Find where the given text appears and provide that cell's center as (X, Y) coordinate. 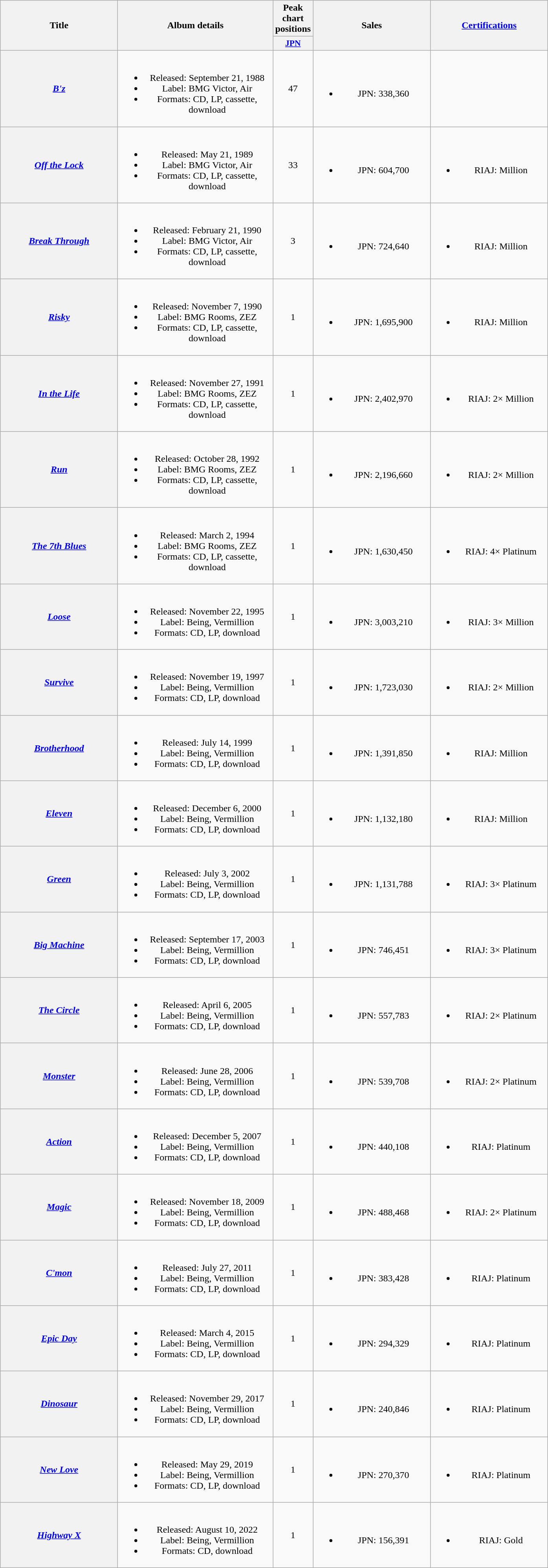
Released: July 3, 2002Label: Being, VermillionFormats: CD, LP, download (196, 879)
Released: November 29, 2017Label: Being, VermillionFormats: CD, LP, download (196, 1404)
JPN: 1,391,850 (372, 748)
Peak chart positions (293, 18)
JPN (293, 44)
Released: April 6, 2005Label: Being, VermillionFormats: CD, LP, download (196, 1010)
The Circle (59, 1010)
Green (59, 879)
Title (59, 26)
JPN: 746,451 (372, 945)
JPN: 1,132,180 (372, 814)
RIAJ: Gold (489, 1535)
JPN: 1,723,030 (372, 682)
JPN: 383,428 (372, 1273)
Risky (59, 317)
Released: November 19, 1997Label: Being, VermillionFormats: CD, LP, download (196, 682)
Big Machine (59, 945)
JPN: 539,708 (372, 1076)
JPN: 294,329 (372, 1338)
Album details (196, 26)
JPN: 724,640 (372, 241)
Off the Lock (59, 165)
Run (59, 470)
Released: July 27, 2011Label: Being, VermillionFormats: CD, LP, download (196, 1273)
Released: November 27, 1991Label: BMG Rooms, ZEZFormats: CD, LP, cassette, download (196, 393)
Released: May 29, 2019Label: Being, VermillionFormats: CD, LP, download (196, 1469)
The 7th Blues (59, 546)
Released: July 14, 1999Label: Being, VermillionFormats: CD, LP, download (196, 748)
Highway X (59, 1535)
JPN: 240,846 (372, 1404)
Brotherhood (59, 748)
JPN: 2,402,970 (372, 393)
Certifications (489, 26)
JPN: 3,003,210 (372, 617)
Released: August 10, 2022Label: Being, VermillionFormats: CD, download (196, 1535)
Released: March 4, 2015Label: Being, VermillionFormats: CD, LP, download (196, 1338)
JPN: 156,391 (372, 1535)
JPN: 270,370 (372, 1469)
Released: October 28, 1992Label: BMG Rooms, ZEZFormats: CD, LP, cassette, download (196, 470)
Epic Day (59, 1338)
JPN: 1,131,788 (372, 879)
Released: December 6, 2000Label: Being, VermillionFormats: CD, LP, download (196, 814)
Released: November 22, 1995Label: Being, VermillionFormats: CD, LP, download (196, 617)
33 (293, 165)
Action (59, 1141)
Sales (372, 26)
JPN: 338,360 (372, 88)
Released: September 21, 1988Label: BMG Victor, AirFormats: CD, LP, cassette, download (196, 88)
JPN: 1,695,900 (372, 317)
JPN: 2,196,660 (372, 470)
JPN: 604,700 (372, 165)
B'z (59, 88)
Released: June 28, 2006Label: Being, VermillionFormats: CD, LP, download (196, 1076)
In the Life (59, 393)
Released: November 7, 1990Label: BMG Rooms, ZEZFormats: CD, LP, cassette, download (196, 317)
Magic (59, 1207)
RIAJ: 3× Million (489, 617)
Released: September 17, 2003Label: Being, VermillionFormats: CD, LP, download (196, 945)
Monster (59, 1076)
Survive (59, 682)
Eleven (59, 814)
RIAJ: 4× Platinum (489, 546)
JPN: 488,468 (372, 1207)
3 (293, 241)
Released: May 21, 1989Label: BMG Victor, AirFormats: CD, LP, cassette, download (196, 165)
JPN: 1,630,450 (372, 546)
Dinosaur (59, 1404)
Released: November 18, 2009Label: Being, VermillionFormats: CD, LP, download (196, 1207)
47 (293, 88)
JPN: 440,108 (372, 1141)
New Love (59, 1469)
Break Through (59, 241)
Released: March 2, 1994Label: BMG Rooms, ZEZFormats: CD, LP, cassette, download (196, 546)
Loose (59, 617)
Released: December 5, 2007Label: Being, VermillionFormats: CD, LP, download (196, 1141)
JPN: 557,783 (372, 1010)
C'mon (59, 1273)
Released: February 21, 1990Label: BMG Victor, AirFormats: CD, LP, cassette, download (196, 241)
